Scan for the cell matching the given text and deliver its [x, y] coordinate at center. 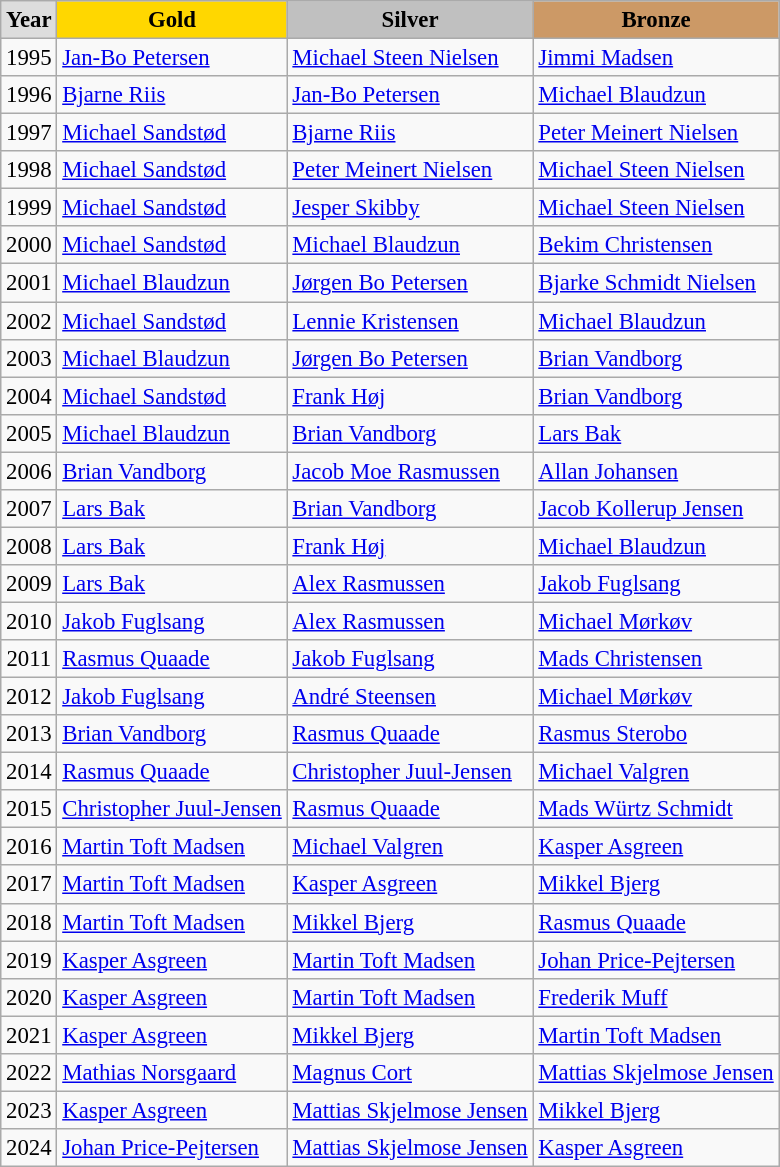
2005 [29, 433]
Jesper Skibby [410, 208]
2018 [29, 922]
2009 [29, 584]
Lennie Kristensen [410, 321]
2023 [29, 1110]
2021 [29, 1035]
2003 [29, 358]
2024 [29, 1148]
2017 [29, 885]
1996 [29, 95]
Bekim Christensen [656, 245]
Bronze [656, 20]
Mads Christensen [656, 659]
Gold [172, 20]
2002 [29, 321]
2006 [29, 471]
2011 [29, 659]
2012 [29, 697]
2016 [29, 847]
Jacob Moe Rasmussen [410, 471]
2000 [29, 245]
Frederik Muff [656, 997]
2001 [29, 283]
Year [29, 20]
Magnus Cort [410, 1073]
2013 [29, 734]
1995 [29, 58]
2007 [29, 509]
2010 [29, 621]
1998 [29, 170]
2004 [29, 396]
2008 [29, 546]
Rasmus Sterobo [656, 734]
1999 [29, 208]
2020 [29, 997]
2015 [29, 809]
André Steensen [410, 697]
2019 [29, 960]
1997 [29, 133]
2014 [29, 772]
Mads Würtz Schmidt [656, 809]
Allan Johansen [656, 471]
2022 [29, 1073]
Jacob Kollerup Jensen [656, 509]
Silver [410, 20]
Bjarke Schmidt Nielsen [656, 283]
Jimmi Madsen [656, 58]
Mathias Norsgaard [172, 1073]
